Capture the cell that displays the provided text and extract its [x, y] central coordinate. 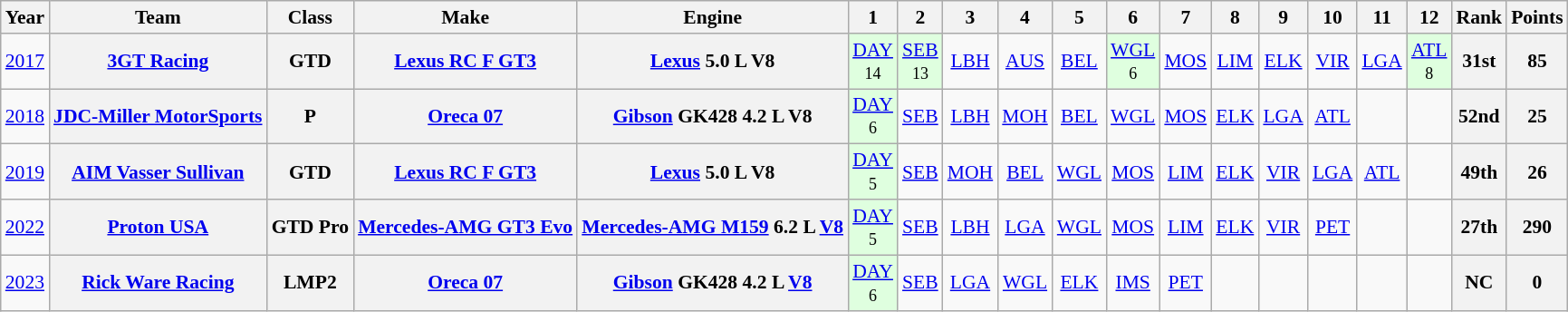
Mercedes-AMG GT3 Evo [466, 227]
5 [1080, 17]
2019 [25, 172]
Team [158, 17]
NC [1480, 283]
2023 [25, 283]
6 [1132, 17]
10 [1332, 17]
8 [1235, 17]
Class [310, 17]
GTD Pro [310, 227]
2018 [25, 116]
49th [1480, 172]
IMS [1132, 283]
31st [1480, 62]
AUS [1025, 62]
12 [1429, 17]
LMP2 [310, 283]
52nd [1480, 116]
Points [1537, 17]
Proton USA [158, 227]
DAY14 [873, 62]
Year [25, 17]
3GT Racing [158, 62]
25 [1537, 116]
4 [1025, 17]
WGL6 [1132, 62]
7 [1185, 17]
9 [1283, 17]
290 [1537, 227]
3 [971, 17]
JDC-Miller MotorSports [158, 116]
P [310, 116]
1 [873, 17]
27th [1480, 227]
ATL8 [1429, 62]
2 [920, 17]
AIM Vasser Sullivan [158, 172]
SEB13 [920, 62]
2022 [25, 227]
Rank [1480, 17]
26 [1537, 172]
11 [1381, 17]
Make [466, 17]
0 [1537, 283]
Mercedes-AMG M159 6.2 L V8 [712, 227]
85 [1537, 62]
Engine [712, 17]
Rick Ware Racing [158, 283]
2017 [25, 62]
